Pinpoint the cell where the given text exists, returning its (X, Y) midpoint coordinate. 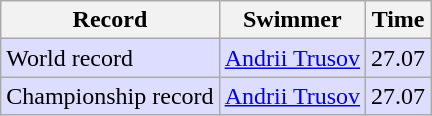
Championship record (110, 96)
Record (110, 20)
Time (398, 20)
Swimmer (292, 20)
World record (110, 58)
